Scan for the cell matching the given text and deliver its (x, y) coordinate at center. 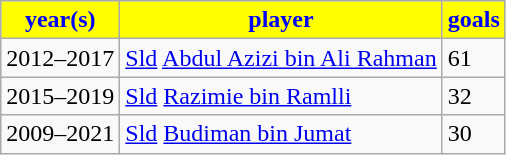
year(s) (60, 20)
Sld Abdul Azizi bin Ali Rahman (281, 58)
goals (474, 20)
61 (474, 58)
32 (474, 96)
2015–2019 (60, 96)
2009–2021 (60, 134)
Sld Budiman bin Jumat (281, 134)
2012–2017 (60, 58)
Sld Razimie bin Ramlli (281, 96)
30 (474, 134)
player (281, 20)
